Return [x, y] of the center of cell containing provided text 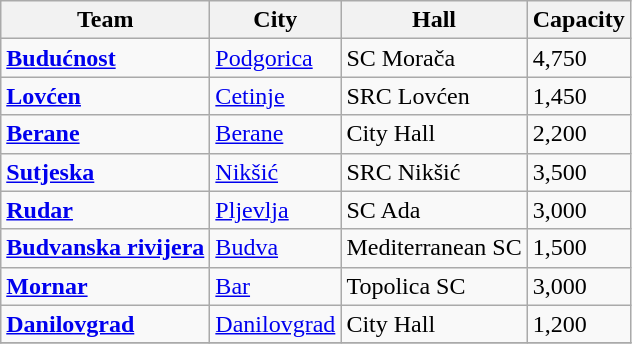
3,500 [578, 172]
Mornar [106, 286]
Bar [276, 286]
1,500 [578, 248]
Topolica SC [434, 286]
1,200 [578, 324]
Pljevlja [276, 210]
2,200 [578, 134]
SRC Lovćen [434, 96]
Capacity [578, 20]
Nikšić [276, 172]
Rudar [106, 210]
Team [106, 20]
SRC Nikšić [434, 172]
Budva [276, 248]
Budvanska rivijera [106, 248]
Budućnost [106, 58]
Podgorica [276, 58]
Sutjeska [106, 172]
1,450 [578, 96]
City [276, 20]
Hall [434, 20]
4,750 [578, 58]
Cetinje [276, 96]
SC Morača [434, 58]
Lovćen [106, 96]
SC Ada [434, 210]
Mediterranean SC [434, 248]
